Scan for the cell matching the given text and deliver its [X, Y] coordinate at center. 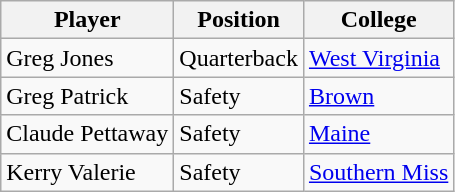
Claude Pettaway [88, 134]
Southern Miss [378, 172]
Greg Jones [88, 58]
Brown [378, 96]
College [378, 20]
Player [88, 20]
West Virginia [378, 58]
Maine [378, 134]
Quarterback [239, 58]
Kerry Valerie [88, 172]
Greg Patrick [88, 96]
Position [239, 20]
